Output the [x, y] coordinate of the center of the cell containing the given text.  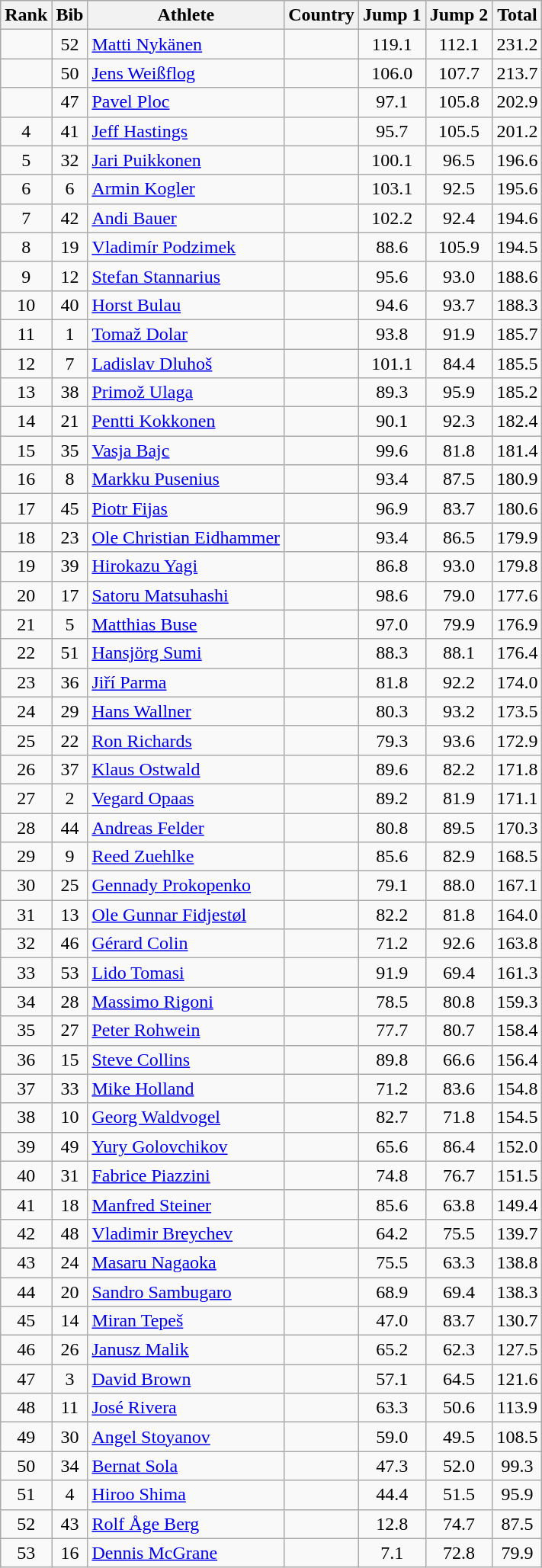
100.1 [392, 160]
105.5 [459, 131]
86.4 [459, 1146]
Bernat Sola [186, 1466]
71.8 [459, 1117]
173.5 [517, 711]
Armin Kogler [186, 189]
96.9 [392, 508]
92.3 [459, 422]
Manfred Steiner [186, 1204]
Reed Zuehlke [186, 857]
88.0 [459, 886]
Janusz Malik [186, 1350]
171.8 [517, 769]
65.6 [392, 1146]
Country [322, 15]
Jari Puikkonen [186, 160]
90.1 [392, 422]
72.8 [459, 1553]
89.3 [392, 393]
180.6 [517, 508]
94.6 [392, 305]
108.5 [517, 1437]
74.7 [459, 1524]
163.8 [517, 944]
121.6 [517, 1379]
51.5 [459, 1495]
88.6 [392, 247]
José Rivera [186, 1408]
185.2 [517, 393]
79.1 [392, 886]
Horst Bulau [186, 305]
Matthias Buse [186, 624]
Tomaž Dolar [186, 334]
179.8 [517, 566]
105.9 [459, 247]
Hansjörg Sumi [186, 653]
92.6 [459, 944]
3 [70, 1379]
Gennady Prokopenko [186, 886]
176.4 [517, 653]
113.9 [517, 1408]
Pentti Kokkonen [186, 422]
80.3 [392, 711]
Yury Golovchikov [186, 1146]
181.4 [517, 451]
50.6 [459, 1408]
107.7 [459, 73]
83.6 [459, 1089]
213.7 [517, 73]
99.3 [517, 1466]
127.5 [517, 1350]
Fabrice Piazzini [186, 1175]
112.1 [459, 44]
185.5 [517, 364]
84.4 [459, 364]
64.2 [392, 1233]
88.1 [459, 653]
52.0 [459, 1466]
194.6 [517, 218]
Jiří Parma [186, 682]
Hiroo Shima [186, 1495]
182.4 [517, 422]
158.4 [517, 1031]
79.3 [392, 740]
195.6 [517, 189]
Andi Bauer [186, 218]
93.7 [459, 305]
167.1 [517, 886]
Total [517, 15]
Rank [26, 15]
97.1 [392, 102]
Ron Richards [186, 740]
Ole Christian Eidhammer [186, 537]
139.7 [517, 1233]
88.3 [392, 653]
Gérard Colin [186, 944]
89.5 [459, 827]
62.3 [459, 1350]
80.7 [459, 1031]
44.4 [392, 1495]
171.1 [517, 798]
185.7 [517, 334]
Vegard Opaas [186, 798]
119.1 [392, 44]
79.0 [459, 595]
164.0 [517, 915]
47.0 [392, 1321]
Vladimír Podzimek [186, 247]
81.9 [459, 798]
Miran Tepeš [186, 1321]
66.6 [459, 1060]
Ole Gunnar Fidjestøl [186, 915]
Rolf Åge Berg [186, 1524]
103.1 [392, 189]
Hans Wallner [186, 711]
159.3 [517, 1002]
Hirokazu Yagi [186, 566]
92.4 [459, 218]
231.2 [517, 44]
156.4 [517, 1060]
105.8 [459, 102]
Jens Weißflog [186, 73]
92.2 [459, 682]
Massimo Rigoni [186, 1002]
49.5 [459, 1437]
174.0 [517, 682]
138.3 [517, 1292]
Jump 1 [392, 15]
47.3 [392, 1466]
Steve Collins [186, 1060]
176.9 [517, 624]
Angel Stoyanov [186, 1437]
Markku Pusenius [186, 479]
63.8 [459, 1204]
Primož Ulaga [186, 393]
196.6 [517, 160]
99.6 [392, 451]
Vasja Bajc [186, 451]
12.8 [392, 1524]
93.8 [392, 334]
98.6 [392, 595]
106.0 [392, 73]
57.1 [392, 1379]
Bib [70, 15]
Satoru Matsuhashi [186, 595]
1 [70, 334]
Georg Waldvogel [186, 1117]
82.7 [392, 1117]
68.9 [392, 1292]
154.8 [517, 1089]
101.1 [392, 364]
Athlete [186, 15]
177.6 [517, 595]
168.5 [517, 857]
Klaus Ostwald [186, 769]
Piotr Fijas [186, 508]
93.6 [459, 740]
Jump 2 [459, 15]
86.8 [392, 566]
Lido Tomasi [186, 973]
97.0 [392, 624]
151.5 [517, 1175]
89.2 [392, 798]
Matti Nykänen [186, 44]
Pavel Ploc [186, 102]
130.7 [517, 1321]
59.0 [392, 1437]
David Brown [186, 1379]
89.6 [392, 769]
7.1 [392, 1553]
179.9 [517, 537]
78.5 [392, 1002]
Stefan Stannarius [186, 276]
Andreas Felder [186, 827]
93.2 [459, 711]
138.8 [517, 1262]
89.8 [392, 1060]
Dennis McGrane [186, 1553]
92.5 [459, 189]
172.9 [517, 740]
77.7 [392, 1031]
188.3 [517, 305]
154.5 [517, 1117]
188.6 [517, 276]
149.4 [517, 1204]
76.7 [459, 1175]
96.5 [459, 160]
Peter Rohwein [186, 1031]
Jeff Hastings [186, 131]
Vladimir Breychev [186, 1233]
Mike Holland [186, 1089]
202.9 [517, 102]
161.3 [517, 973]
152.0 [517, 1146]
Ladislav Dluhoš [186, 364]
65.2 [392, 1350]
74.8 [392, 1175]
Sandro Sambugaro [186, 1292]
102.2 [392, 218]
170.3 [517, 827]
2 [70, 798]
95.7 [392, 131]
180.9 [517, 479]
86.5 [459, 537]
Masaru Nagaoka [186, 1262]
64.5 [459, 1379]
82.9 [459, 857]
194.5 [517, 247]
201.2 [517, 131]
95.6 [392, 276]
